Identify which cell holds the provided text, then report its (x, y) central coordinate. 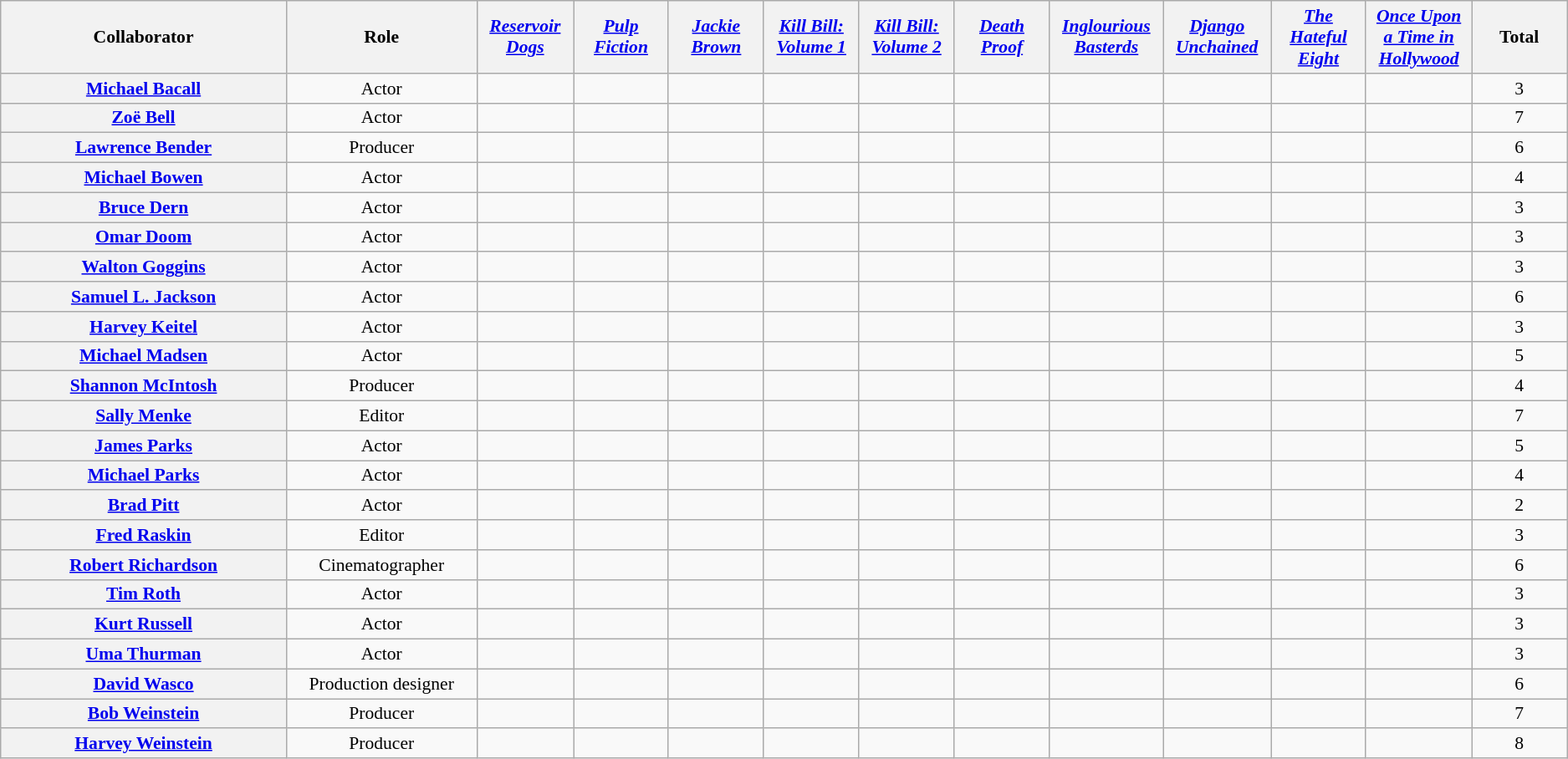
Samuel L. Jackson (144, 297)
Sally Menke (144, 416)
Michael Bowen (144, 178)
Zoë Bell (144, 118)
8 (1519, 744)
Brad Pitt (144, 506)
Death Proof (1002, 37)
Fred Raskin (144, 535)
Shannon McIntosh (144, 386)
Lawrence Bender (144, 148)
David Wasco (144, 684)
Walton Goggins (144, 267)
Uma Thurman (144, 655)
Pulp Fiction (621, 37)
James Parks (144, 446)
Michael Bacall (144, 89)
Harvey Keitel (144, 327)
Reservoir Dogs (525, 37)
Kill Bill: Volume 2 (907, 37)
Robert Richardson (144, 565)
Omar Doom (144, 237)
Harvey Weinstein (144, 744)
Cinematographer (381, 565)
Collaborator (144, 37)
Role (381, 37)
Bruce Dern (144, 207)
Michael Parks (144, 476)
Total (1519, 37)
Kill Bill: Volume 1 (811, 37)
The Hateful Eight (1319, 37)
Kurt Russell (144, 624)
Production designer (381, 684)
Jackie Brown (716, 37)
Inglourious Basterds (1106, 37)
Tim Roth (144, 594)
Michael Madsen (144, 356)
2 (1519, 506)
Bob Weinstein (144, 714)
Once Upon a Time in Hollywood (1418, 37)
Django Unchained (1218, 37)
